Scan for the cell matching the given text and deliver its [x, y] coordinate at center. 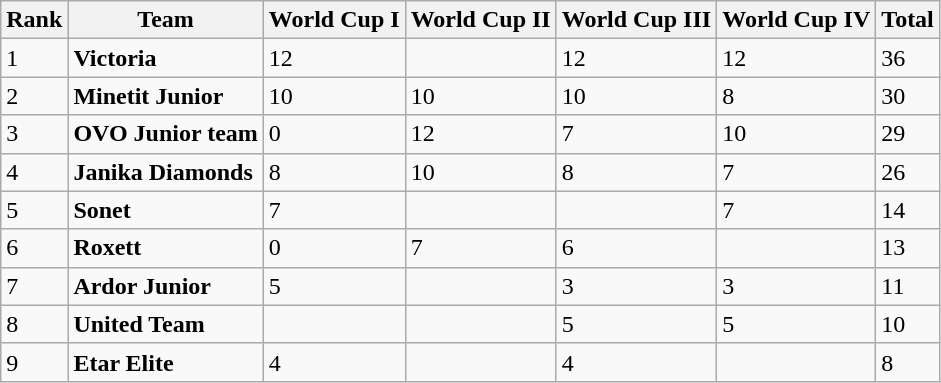
Ardor Junior [166, 286]
Roxett [166, 248]
Victoria [166, 58]
1 [34, 58]
Rank [34, 20]
29 [908, 134]
14 [908, 210]
World Cup III [636, 20]
9 [34, 362]
Sonet [166, 210]
Team [166, 20]
26 [908, 172]
United Team [166, 324]
Etar Elite [166, 362]
30 [908, 96]
World Cup IV [796, 20]
11 [908, 286]
Janika Diamonds [166, 172]
36 [908, 58]
World Cup I [334, 20]
2 [34, 96]
Minetit Junior [166, 96]
Total [908, 20]
World Cup II [480, 20]
13 [908, 248]
OVO Junior team [166, 134]
